Return the (X, Y) coordinate for the center point of the cell that contains the specified text.  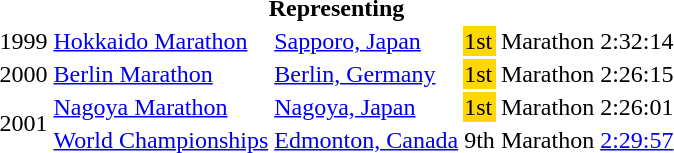
Nagoya, Japan (366, 107)
Sapporo, Japan (366, 41)
Nagoya Marathon (161, 107)
Berlin Marathon (161, 74)
Berlin, Germany (366, 74)
Hokkaido Marathon (161, 41)
